For the text-containing cell, return its midpoint in [x, y] coordinate format. 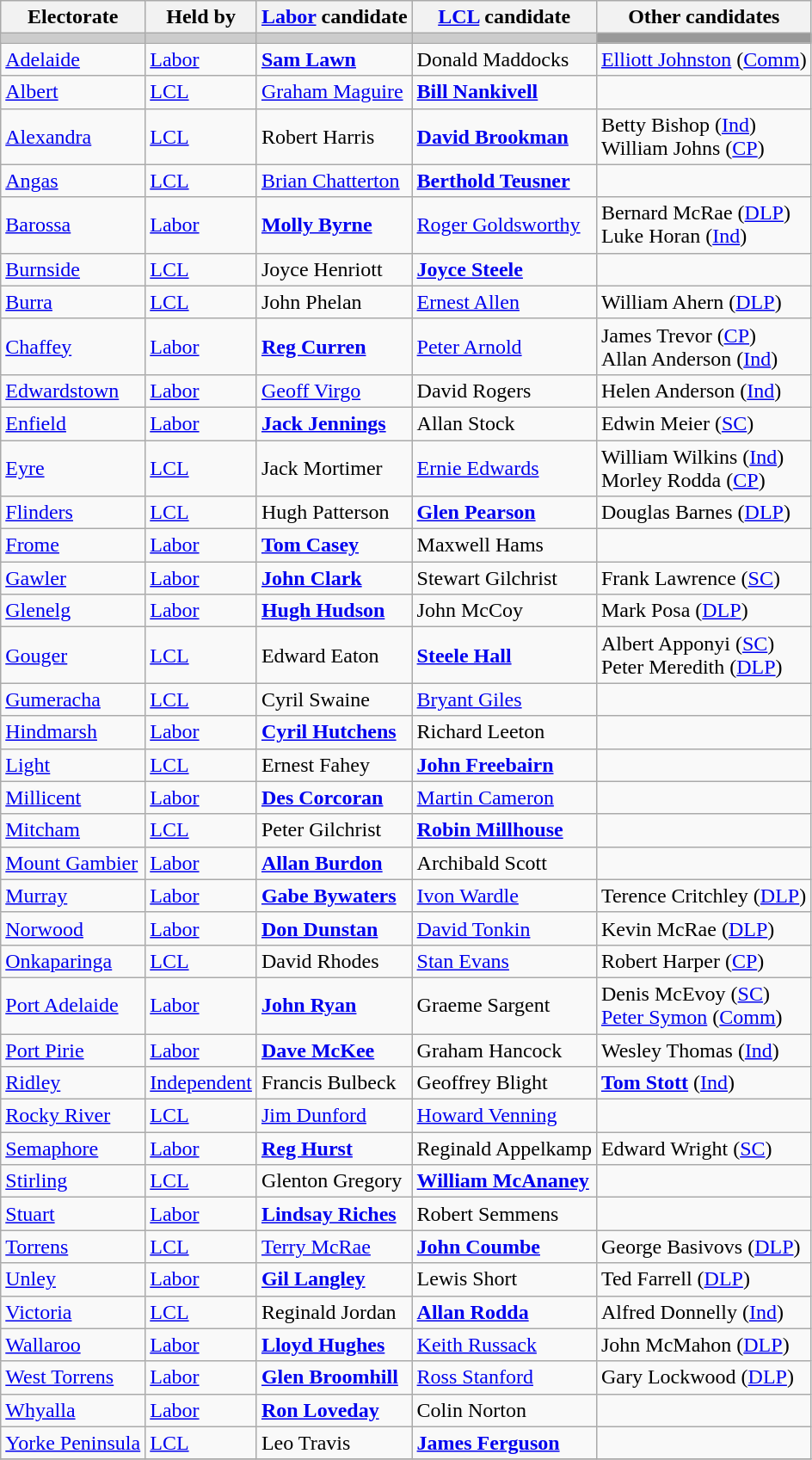
Millicent [73, 798]
Archibald Scott [504, 863]
Allan Rodda [504, 1312]
Wallaroo [73, 1345]
Joyce Steele [504, 269]
Yorke Peninsula [73, 1443]
Ernest Fahey [334, 765]
Terry McRae [334, 1247]
West Torrens [73, 1377]
Don Dunstan [334, 928]
Mark Posa (DLP) [704, 611]
Mitcham [73, 830]
Ernest Allen [504, 302]
Semaphore [73, 1149]
Graeme Sargent [504, 1005]
Burnside [73, 269]
Robert Harper (CP) [704, 961]
Denis McEvoy (SC) Peter Symon (Comm) [704, 1005]
Richard Leeton [504, 732]
Cyril Swaine [334, 699]
Light [73, 765]
Gumeracha [73, 699]
Terence Critchley (DLP) [704, 896]
Stewart Gilchrist [504, 578]
David Rogers [504, 391]
Glen Broomhill [334, 1377]
John McCoy [504, 611]
Des Corcoran [334, 798]
Hugh Patterson [334, 513]
John Ryan [334, 1005]
Colin Norton [504, 1410]
Douglas Barnes (DLP) [704, 513]
Alfred Donnelly (Ind) [704, 1312]
Brian Chatterton [334, 181]
Cyril Hutchens [334, 732]
Edward Eaton [334, 656]
Geoff Virgo [334, 391]
Ridley [73, 1083]
Robert Semmens [504, 1214]
Eyre [73, 468]
Norwood [73, 928]
David Brookman [504, 136]
Gawler [73, 578]
Jim Dunford [334, 1116]
Glenelg [73, 611]
Whyalla [73, 1410]
Gabe Bywaters [334, 896]
Edwardstown [73, 391]
Roger Goldsworthy [504, 225]
Gouger [73, 656]
Leo Travis [334, 1443]
Labor candidate [334, 17]
Reg Hurst [334, 1149]
James Ferguson [504, 1443]
Independent [201, 1083]
Angas [73, 181]
Helen Anderson (Ind) [704, 391]
Ross Stanford [504, 1377]
Steele Hall [504, 656]
Mount Gambier [73, 863]
Ivon Wardle [504, 896]
Geoffrey Blight [504, 1083]
John Phelan [334, 302]
Dave McKee [334, 1050]
Burra [73, 302]
Bernard McRae (DLP) Luke Horan (Ind) [704, 225]
Martin Cameron [504, 798]
Jack Mortimer [334, 468]
Reginald Jordan [334, 1312]
Allan Burdon [334, 863]
Other candidates [704, 17]
Electorate [73, 17]
William Wilkins (Ind) Morley Rodda (CP) [704, 468]
Onkaparinga [73, 961]
William McAnaney [504, 1181]
Enfield [73, 423]
Gary Lockwood (DLP) [704, 1377]
Sam Lawn [334, 59]
Bryant Giles [504, 699]
Jack Jennings [334, 423]
Joyce Henriott [334, 269]
Francis Bulbeck [334, 1083]
Bill Nankivell [504, 92]
Tom Casey [334, 545]
Peter Gilchrist [334, 830]
Donald Maddocks [504, 59]
Gil Langley [334, 1279]
Stirling [73, 1181]
Rocky River [73, 1116]
Hindmarsh [73, 732]
Peter Arnold [504, 346]
Howard Venning [504, 1116]
Albert Apponyi (SC) Peter Meredith (DLP) [704, 656]
Edwin Meier (SC) [704, 423]
Flinders [73, 513]
Stan Evans [504, 961]
Wesley Thomas (Ind) [704, 1050]
Port Adelaide [73, 1005]
Frome [73, 545]
Graham Hancock [504, 1050]
Robert Harris [334, 136]
Molly Byrne [334, 225]
Edward Wright (SC) [704, 1149]
Hugh Hudson [334, 611]
Lewis Short [504, 1279]
Maxwell Hams [504, 545]
Alexandra [73, 136]
Ron Loveday [334, 1410]
Victoria [73, 1312]
Held by [201, 17]
Keith Russack [504, 1345]
Adelaide [73, 59]
Murray [73, 896]
Port Pirie [73, 1050]
John Coumbe [504, 1247]
Reg Curren [334, 346]
John Clark [334, 578]
Ted Farrell (DLP) [704, 1279]
Kevin McRae (DLP) [704, 928]
Unley [73, 1279]
Allan Stock [504, 423]
Elliott Johnston (Comm) [704, 59]
James Trevor (CP) Allan Anderson (Ind) [704, 346]
Robin Millhouse [504, 830]
John McMahon (DLP) [704, 1345]
Albert [73, 92]
George Basivovs (DLP) [704, 1247]
Reginald Appelkamp [504, 1149]
Stuart [73, 1214]
Chaffey [73, 346]
Lloyd Hughes [334, 1345]
Berthold Teusner [504, 181]
Betty Bishop (Ind) William Johns (CP) [704, 136]
Lindsay Riches [334, 1214]
David Rhodes [334, 961]
Glen Pearson [504, 513]
Barossa [73, 225]
Ernie Edwards [504, 468]
Torrens [73, 1247]
David Tonkin [504, 928]
Frank Lawrence (SC) [704, 578]
Tom Stott (Ind) [704, 1083]
Glenton Gregory [334, 1181]
LCL candidate [504, 17]
John Freebairn [504, 765]
William Ahern (DLP) [704, 302]
Graham Maguire [334, 92]
